Determine the (X, Y) coordinate at the center of the cell enclosing the given text.  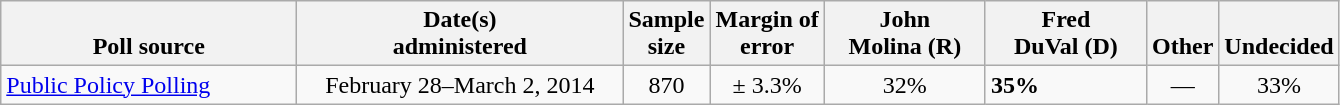
± 3.3% (767, 85)
February 28–March 2, 2014 (460, 85)
JohnMolina (R) (904, 34)
FredDuVal (D) (1066, 34)
35% (1066, 85)
Undecided (1279, 34)
Samplesize (666, 34)
Other (1182, 34)
Date(s)administered (460, 34)
Margin oferror (767, 34)
32% (904, 85)
870 (666, 85)
— (1182, 85)
Public Policy Polling (149, 85)
33% (1279, 85)
Poll source (149, 34)
